Output the [X, Y] coordinate of the center of the cell containing the given text.  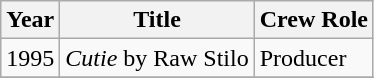
Year [30, 20]
Producer [314, 58]
1995 [30, 58]
Title [157, 20]
Crew Role [314, 20]
Cutie by Raw Stilo [157, 58]
